Determine the (X, Y) coordinate at the center of the cell enclosing the given text.  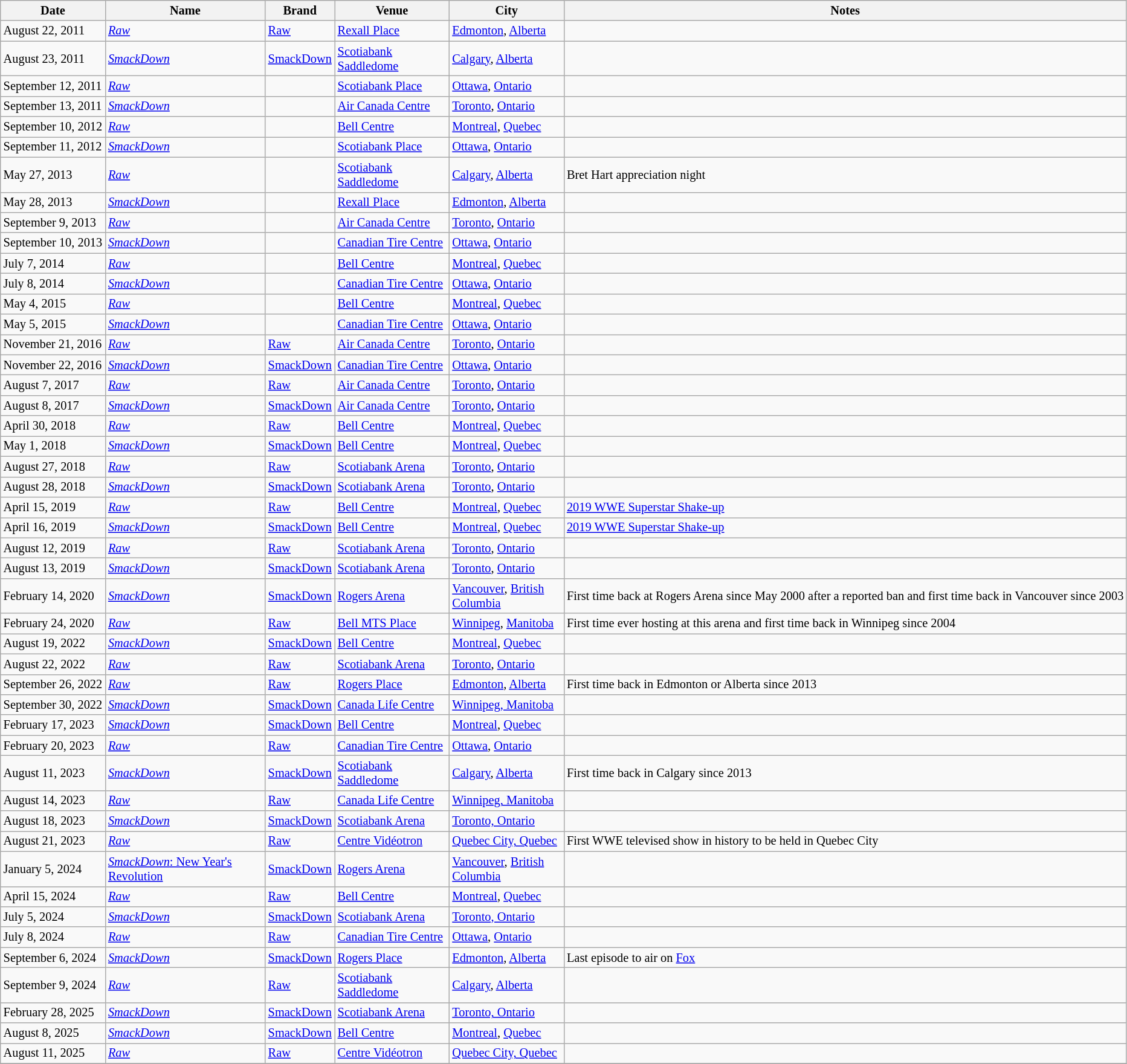
May 4, 2015 (53, 304)
May 1, 2018 (53, 446)
Name (185, 10)
September 6, 2024 (53, 958)
July 8, 2014 (53, 283)
Date (53, 10)
September 10, 2013 (53, 243)
September 30, 2022 (53, 704)
August 13, 2019 (53, 568)
Brand (300, 10)
First time back at Rogers Arena since May 2000 after a reported ban and first time back in Vancouver since 2003 (845, 596)
August 21, 2023 (53, 841)
May 5, 2015 (53, 324)
August 22, 2022 (53, 664)
SmackDown: New Year's Revolution (185, 869)
September 9, 2024 (53, 985)
City (506, 10)
August 23, 2011 (53, 59)
April 16, 2019 (53, 527)
September 13, 2011 (53, 106)
July 5, 2024 (53, 917)
August 8, 2025 (53, 1033)
September 26, 2022 (53, 685)
Notes (845, 10)
Bret Hart appreciation night (845, 175)
August 28, 2018 (53, 487)
Bell MTS Place (392, 624)
May 27, 2013 (53, 175)
May 28, 2013 (53, 202)
Venue (392, 10)
August 11, 2025 (53, 1053)
September 11, 2012 (53, 147)
February 17, 2023 (53, 725)
February 20, 2023 (53, 746)
Last episode to air on Fox (845, 958)
September 10, 2012 (53, 127)
February 28, 2025 (53, 1013)
August 19, 2022 (53, 643)
August 8, 2017 (53, 405)
First WWE televised show in history to be held in Quebec City (845, 841)
February 14, 2020 (53, 596)
November 22, 2016 (53, 365)
August 7, 2017 (53, 385)
April 15, 2019 (53, 507)
August 12, 2019 (53, 548)
August 14, 2023 (53, 801)
July 8, 2024 (53, 937)
February 24, 2020 (53, 624)
September 9, 2013 (53, 222)
September 12, 2011 (53, 86)
January 5, 2024 (53, 869)
First time back in Calgary since 2013 (845, 773)
First time back in Edmonton or Alberta since 2013 (845, 685)
April 15, 2024 (53, 897)
August 11, 2023 (53, 773)
November 21, 2016 (53, 344)
August 18, 2023 (53, 821)
First time ever hosting at this arena and first time back in Winnipeg since 2004 (845, 624)
July 7, 2014 (53, 263)
April 30, 2018 (53, 426)
August 22, 2011 (53, 31)
August 27, 2018 (53, 466)
